Scan for the cell matching the given text and deliver its (X, Y) coordinate at center. 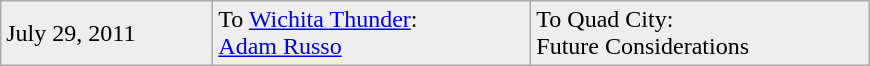
July 29, 2011 (107, 34)
To Quad City:Future Considerations (700, 34)
To Wichita Thunder: Adam Russo (372, 34)
